Extract the (X, Y) coordinate from the center of the cell holding the provided text.  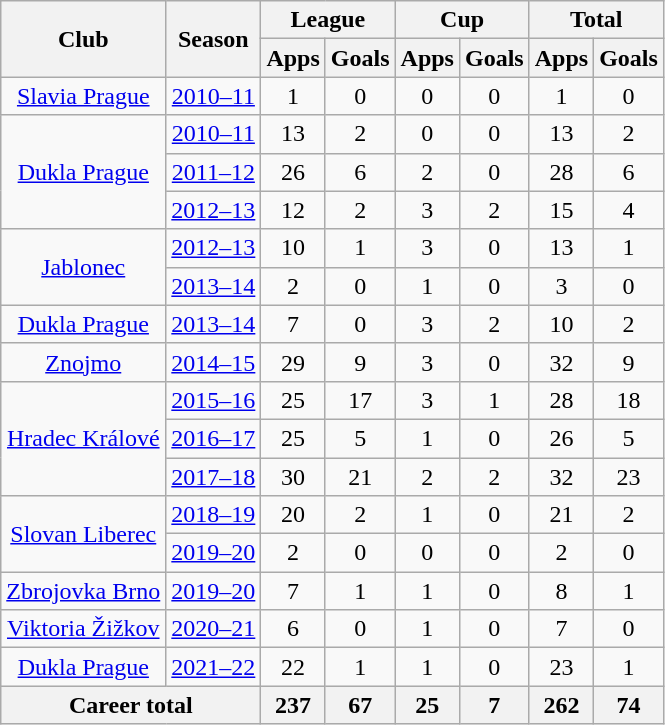
20 (293, 515)
2011–12 (214, 172)
8 (561, 591)
Viktoria Žižkov (84, 629)
18 (629, 400)
2015–16 (214, 400)
Total (596, 20)
4 (629, 210)
17 (360, 400)
League (328, 20)
2014–15 (214, 362)
Cup (462, 20)
Slavia Prague (84, 96)
2016–17 (214, 438)
2020–21 (214, 629)
Znojmo (84, 362)
2017–18 (214, 477)
74 (629, 705)
Career total (131, 705)
12 (293, 210)
29 (293, 362)
Zbrojovka Brno (84, 591)
15 (561, 210)
30 (293, 477)
Club (84, 39)
237 (293, 705)
Hradec Králové (84, 438)
67 (360, 705)
22 (293, 667)
2021–22 (214, 667)
Season (214, 39)
2018–19 (214, 515)
Slovan Liberec (84, 534)
262 (561, 705)
Jablonec (84, 267)
